Locate the cell with the specified text and output its (X, Y) center coordinate. 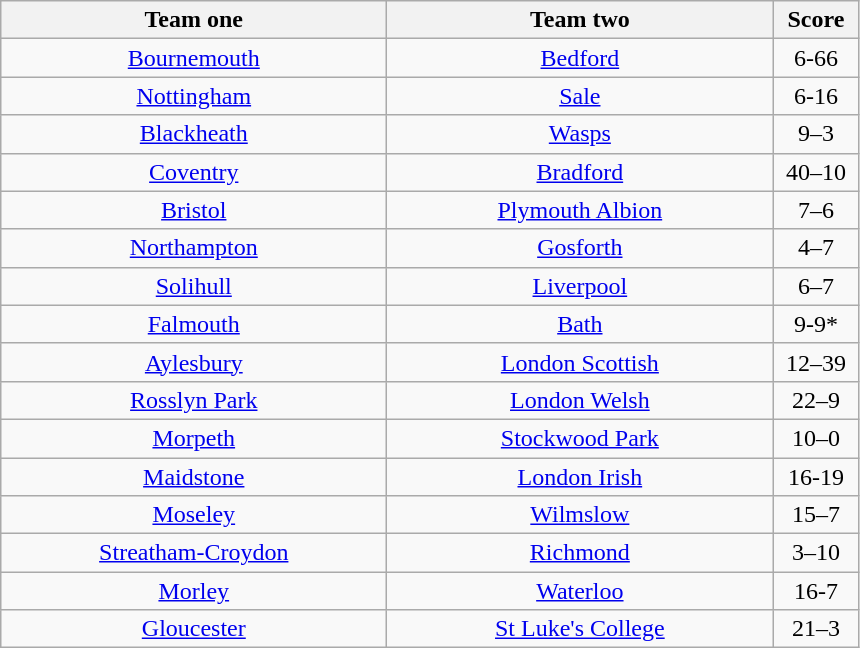
St Luke's College (580, 629)
12–39 (816, 362)
Gosforth (580, 248)
Northampton (194, 248)
Wilmslow (580, 515)
22–9 (816, 400)
Solihull (194, 286)
6-66 (816, 58)
Bradford (580, 172)
7–6 (816, 210)
Score (816, 20)
Gloucester (194, 629)
London Welsh (580, 400)
London Irish (580, 477)
15–7 (816, 515)
Streatham-Croydon (194, 553)
3–10 (816, 553)
Liverpool (580, 286)
40–10 (816, 172)
Coventry (194, 172)
Richmond (580, 553)
Bournemouth (194, 58)
4–7 (816, 248)
16-19 (816, 477)
Stockwood Park (580, 438)
Falmouth (194, 324)
9–3 (816, 134)
Morpeth (194, 438)
10–0 (816, 438)
16-7 (816, 591)
Bath (580, 324)
Bristol (194, 210)
Team one (194, 20)
Aylesbury (194, 362)
Sale (580, 96)
Rosslyn Park (194, 400)
9-9* (816, 324)
Moseley (194, 515)
Nottingham (194, 96)
6–7 (816, 286)
Plymouth Albion (580, 210)
Team two (580, 20)
21–3 (816, 629)
Bedford (580, 58)
Waterloo (580, 591)
Morley (194, 591)
Blackheath (194, 134)
Wasps (580, 134)
London Scottish (580, 362)
6-16 (816, 96)
Maidstone (194, 477)
